Return the (X, Y) coordinate for the center point of the cell that contains the specified text.  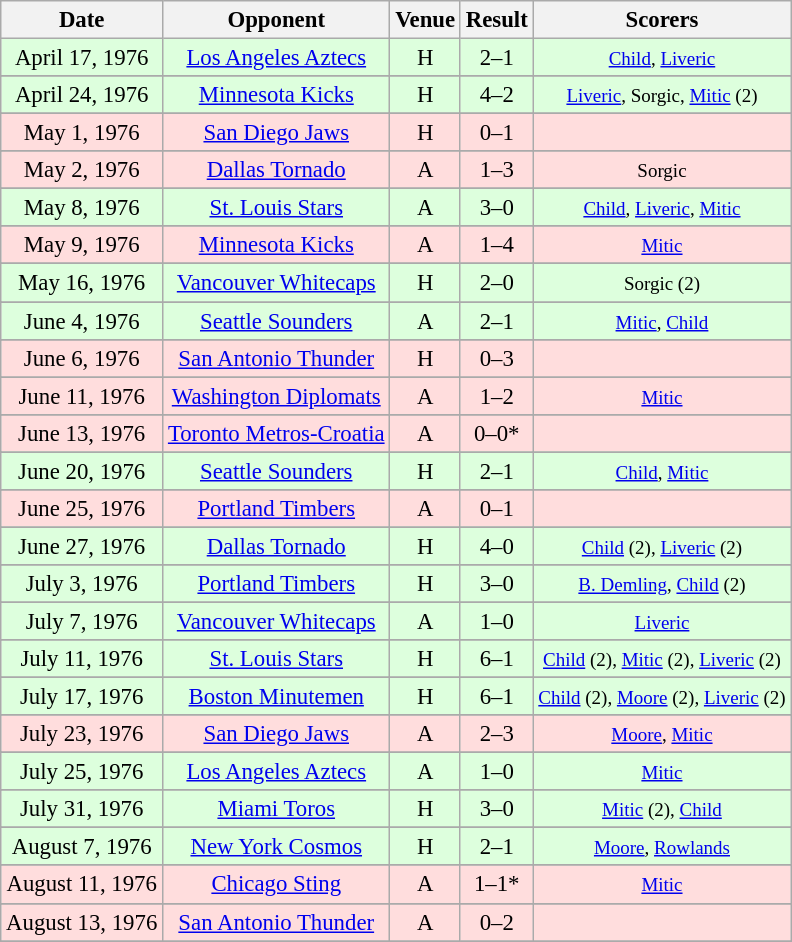
Child (2), Mitic (2), Liveric (2) (662, 659)
4–2 (496, 95)
Date (82, 20)
0–3 (496, 358)
Opponent (276, 20)
Child, Liveric, Mitic (662, 208)
Moore, Mitic (662, 734)
May 16, 1976 (82, 283)
Sorgic (662, 170)
Boston Minutemen (276, 697)
July 25, 1976 (82, 772)
Washington Diplomats (276, 396)
May 8, 1976 (82, 208)
June 20, 1976 (82, 471)
April 24, 1976 (82, 95)
June 25, 1976 (82, 509)
July 11, 1976 (82, 659)
0–2 (496, 922)
1–2 (496, 396)
August 7, 1976 (82, 847)
Child, Liveric (662, 58)
Liveric, Sorgic, Mitic (2) (662, 95)
July 31, 1976 (82, 809)
New York Cosmos (276, 847)
Toronto Metros-Croatia (276, 433)
1–3 (496, 170)
Mitic (2), Child (662, 809)
Result (496, 20)
July 23, 1976 (82, 734)
Miami Toros (276, 809)
June 13, 1976 (82, 433)
May 9, 1976 (82, 245)
Chicago Sting (276, 885)
Child (2), Liveric (2) (662, 546)
1–4 (496, 245)
B. Demling, Child (2) (662, 584)
Venue (426, 20)
4–0 (496, 546)
June 6, 1976 (82, 358)
0–0* (496, 433)
June 4, 1976 (82, 321)
Moore, Rowlands (662, 847)
Scorers (662, 20)
May 1, 1976 (82, 133)
2–0 (496, 283)
August 13, 1976 (82, 922)
July 3, 1976 (82, 584)
2–3 (496, 734)
April 17, 1976 (82, 58)
Mitic, Child (662, 321)
May 2, 1976 (82, 170)
Child (2), Moore (2), Liveric (2) (662, 697)
June 27, 1976 (82, 546)
Liveric (662, 621)
July 17, 1976 (82, 697)
Child, Mitic (662, 471)
July 7, 1976 (82, 621)
August 11, 1976 (82, 885)
Sorgic (2) (662, 283)
1–1* (496, 885)
June 11, 1976 (82, 396)
